Find where the given text appears and provide that cell's center as (x, y) coordinate. 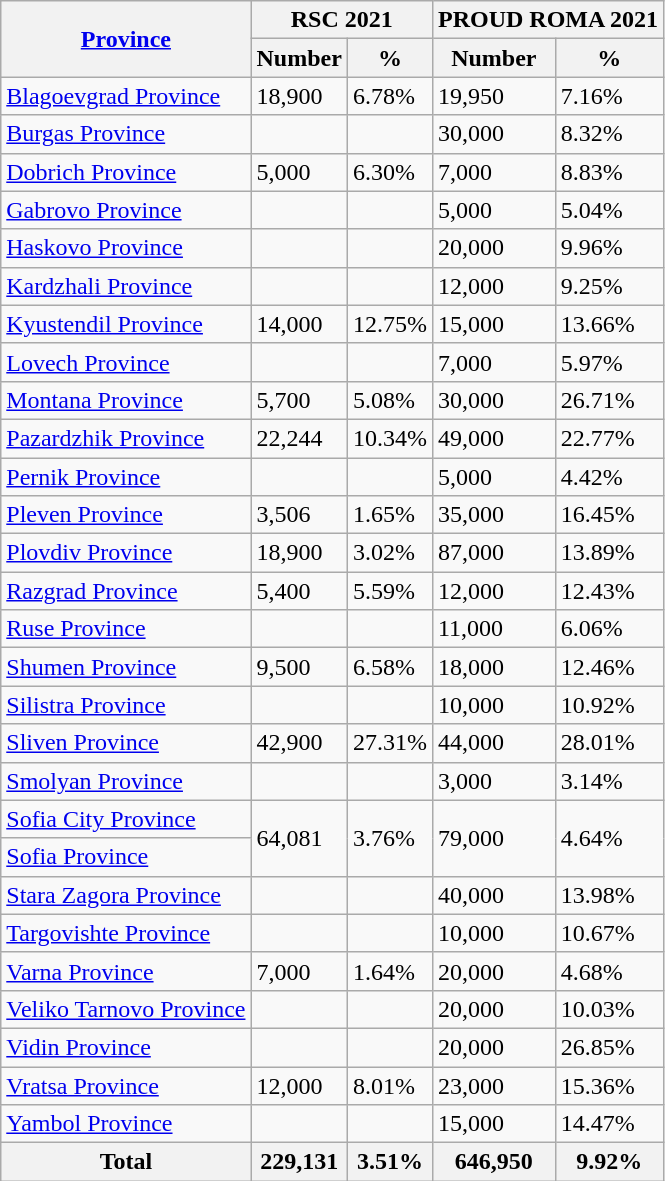
1.64% (390, 971)
13.98% (609, 895)
3.02% (390, 553)
87,000 (494, 553)
12.43% (609, 591)
Pleven Province (126, 515)
1.65% (390, 515)
13.66% (609, 324)
Total (126, 1162)
Silistra Province (126, 705)
8.83% (609, 172)
26.85% (609, 1047)
4.64% (609, 838)
3.51% (390, 1162)
22.77% (609, 438)
44,000 (494, 743)
Shumen Province (126, 667)
Sliven Province (126, 743)
Sofia Province (126, 857)
PROUD ROMA 2021 (548, 20)
5.04% (609, 210)
15.36% (609, 1085)
6.30% (390, 172)
Blagoevgrad Province (126, 96)
Ruse Province (126, 629)
23,000 (494, 1085)
28.01% (609, 743)
Veliko Tarnovo Province (126, 1009)
4.68% (609, 971)
18,000 (494, 667)
79,000 (494, 838)
40,000 (494, 895)
Plovdiv Province (126, 553)
Montana Province (126, 400)
9,500 (299, 667)
6.06% (609, 629)
5,700 (299, 400)
9.96% (609, 248)
11,000 (494, 629)
8.01% (390, 1085)
229,131 (299, 1162)
16.45% (609, 515)
3,000 (494, 781)
Kardzhali Province (126, 286)
9.25% (609, 286)
Stara Zagora Province (126, 895)
3.14% (609, 781)
10.67% (609, 933)
10.03% (609, 1009)
3,506 (299, 515)
9.92% (609, 1162)
19,950 (494, 96)
10.34% (390, 438)
RSC 2021 (342, 20)
Razgrad Province (126, 591)
Lovech Province (126, 362)
646,950 (494, 1162)
Vratsa Province (126, 1085)
6.58% (390, 667)
14.47% (609, 1124)
Varna Province (126, 971)
Targovishte Province (126, 933)
Province (126, 39)
Dobrich Province (126, 172)
Vidin Province (126, 1047)
Kyustendil Province (126, 324)
3.76% (390, 838)
Burgas Province (126, 134)
49,000 (494, 438)
22,244 (299, 438)
64,081 (299, 838)
8.32% (609, 134)
5.97% (609, 362)
12.75% (390, 324)
42,900 (299, 743)
Sofia City Province (126, 819)
Pernik Province (126, 477)
5.59% (390, 591)
26.71% (609, 400)
12.46% (609, 667)
Yambol Province (126, 1124)
Smolyan Province (126, 781)
35,000 (494, 515)
Haskovo Province (126, 248)
5.08% (390, 400)
6.78% (390, 96)
14,000 (299, 324)
Pazardzhik Province (126, 438)
27.31% (390, 743)
4.42% (609, 477)
10.92% (609, 705)
5,400 (299, 591)
13.89% (609, 553)
7.16% (609, 96)
Gabrovo Province (126, 210)
